Extract the (X, Y) coordinate from the center of the cell holding the provided text.  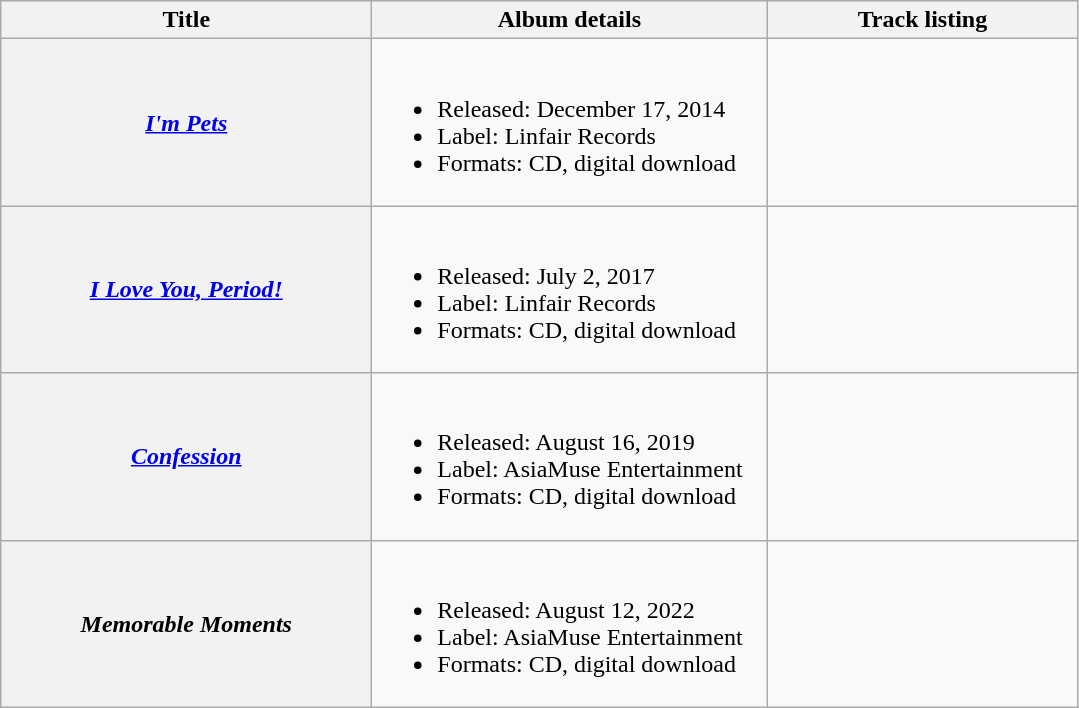
Track listing (922, 20)
Title (186, 20)
Released: July 2, 2017Label: Linfair RecordsFormats: CD, digital download (570, 290)
I'm Pets (186, 122)
Confession (186, 456)
Released: August 16, 2019Label: AsiaMuse EntertainmentFormats: CD, digital download (570, 456)
Released: December 17, 2014Label: Linfair RecordsFormats: CD, digital download (570, 122)
I Love You, Period! (186, 290)
Album details (570, 20)
Released: August 12, 2022Label: AsiaMuse EntertainmentFormats: CD, digital download (570, 624)
Memorable Moments (186, 624)
